Search for the cell housing the specified text and yield its [x, y] center coordinate. 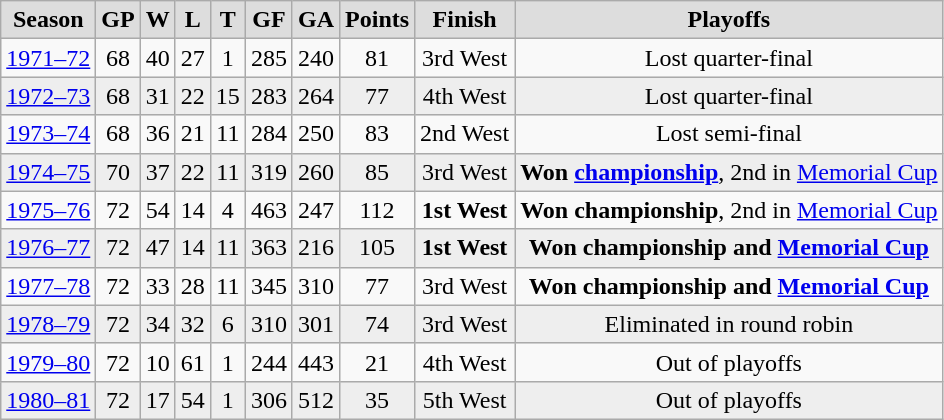
Season [48, 20]
85 [378, 172]
Finish [465, 20]
285 [268, 58]
216 [316, 248]
1975–76 [48, 210]
319 [268, 172]
74 [378, 324]
4 [228, 210]
284 [268, 134]
33 [158, 286]
112 [378, 210]
15 [228, 96]
L [192, 20]
1980–81 [48, 400]
27 [192, 58]
250 [316, 134]
301 [316, 324]
GF [268, 20]
1977–78 [48, 286]
GA [316, 20]
Points [378, 20]
1971–72 [48, 58]
17 [158, 400]
5th West [465, 400]
283 [268, 96]
264 [316, 96]
6 [228, 324]
1978–79 [48, 324]
240 [316, 58]
1976–77 [48, 248]
31 [158, 96]
36 [158, 134]
34 [158, 324]
10 [158, 362]
83 [378, 134]
35 [378, 400]
T [228, 20]
28 [192, 286]
443 [316, 362]
32 [192, 324]
81 [378, 58]
2nd West [465, 134]
1972–73 [48, 96]
463 [268, 210]
247 [316, 210]
363 [268, 248]
1973–74 [48, 134]
GP [118, 20]
37 [158, 172]
70 [118, 172]
61 [192, 362]
Eliminated in round robin [729, 324]
244 [268, 362]
1974–75 [48, 172]
260 [316, 172]
512 [316, 400]
40 [158, 58]
105 [378, 248]
1979–80 [48, 362]
Lost semi-final [729, 134]
345 [268, 286]
47 [158, 248]
W [158, 20]
306 [268, 400]
Playoffs [729, 20]
